Detect which cell encompasses the target text, then output its [x, y] center coordinate. 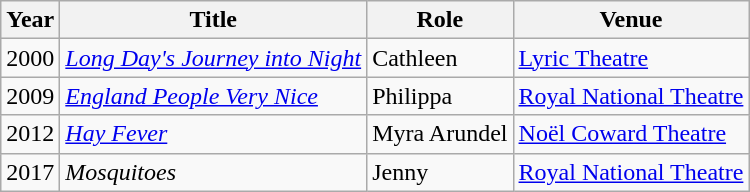
Philippa [440, 96]
Title [214, 20]
Hay Fever [214, 134]
2017 [30, 172]
Mosquitoes [214, 172]
2000 [30, 58]
Role [440, 20]
Noël Coward Theatre [631, 134]
Myra Arundel [440, 134]
England People Very Nice [214, 96]
2009 [30, 96]
Cathleen [440, 58]
Long Day's Journey into Night [214, 58]
2012 [30, 134]
Jenny [440, 172]
Lyric Theatre [631, 58]
Venue [631, 20]
Year [30, 20]
